Extract the (x, y) coordinate from the center of the cell holding the provided text.  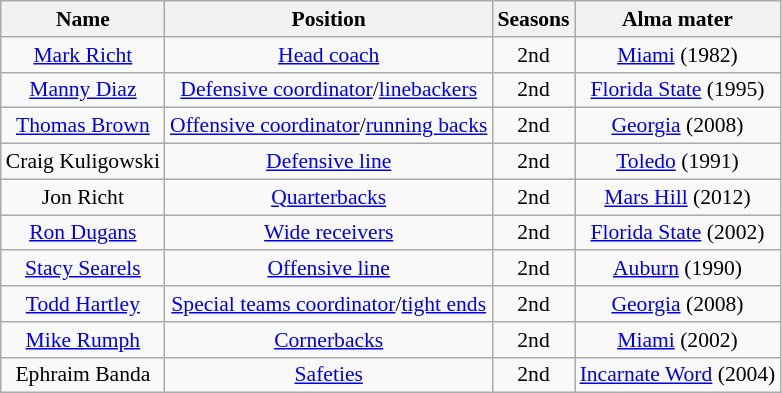
Ephraim Banda (83, 375)
Head coach (328, 55)
Miami (1982) (678, 55)
Special teams coordinator/tight ends (328, 304)
Name (83, 19)
Ron Dugans (83, 233)
Seasons (533, 19)
Todd Hartley (83, 304)
Safeties (328, 375)
Miami (2002) (678, 340)
Alma mater (678, 19)
Quarterbacks (328, 197)
Offensive line (328, 269)
Wide receivers (328, 233)
Mars Hill (2012) (678, 197)
Offensive coordinator/running backs (328, 126)
Cornerbacks (328, 340)
Craig Kuligowski (83, 162)
Auburn (1990) (678, 269)
Defensive coordinator/linebackers (328, 90)
Stacy Searels (83, 269)
Defensive line (328, 162)
Florida State (2002) (678, 233)
Thomas Brown (83, 126)
Mark Richt (83, 55)
Toledo (1991) (678, 162)
Mike Rumph (83, 340)
Position (328, 19)
Florida State (1995) (678, 90)
Jon Richt (83, 197)
Incarnate Word (2004) (678, 375)
Manny Diaz (83, 90)
